Find where the given text appears and provide that cell's center as (x, y) coordinate. 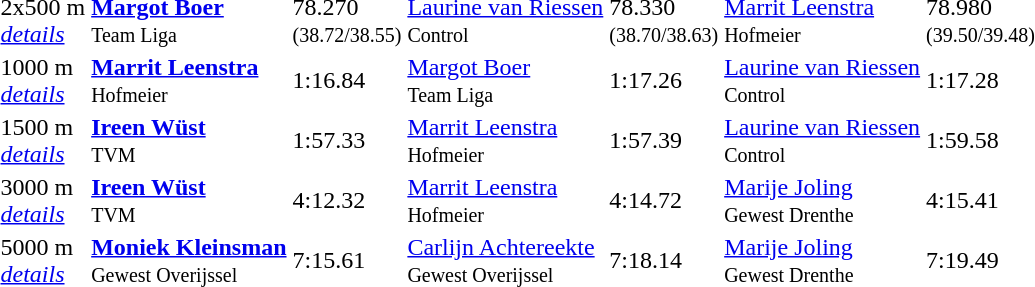
1:57.39 (664, 140)
1:17.26 (664, 80)
4:14.72 (664, 200)
1:57.33 (347, 140)
Marije JolingGewest Drenthe (822, 200)
1:16.84 (347, 80)
4:12.32 (347, 200)
Margot BoerTeam Liga (506, 80)
